Pinpoint the cell where the given text exists, returning its (X, Y) midpoint coordinate. 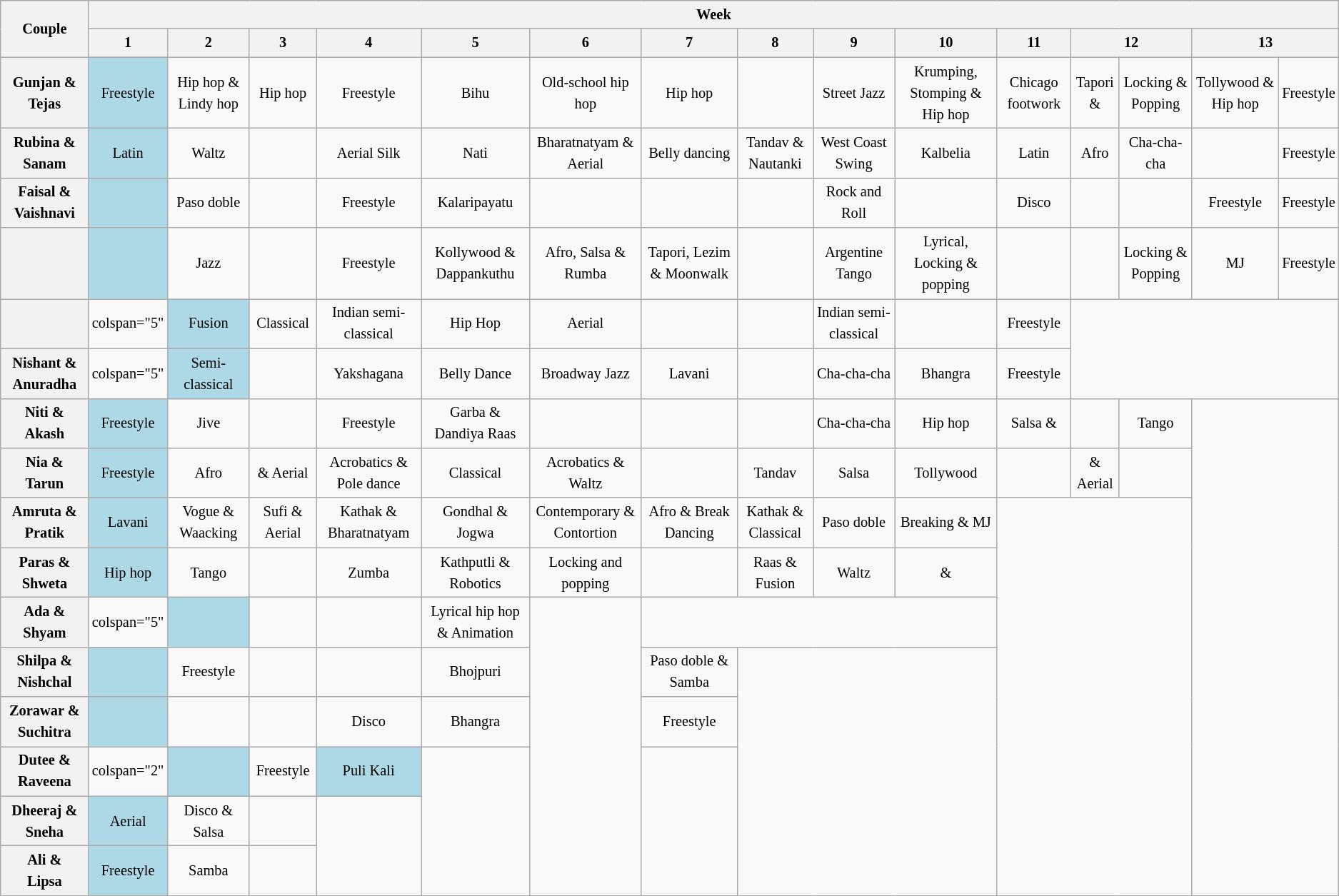
Broadway Jazz (586, 373)
Kollywood & Dappankuthu (476, 263)
MJ (1235, 263)
Tapori & (1095, 93)
Vogue & Waacking (209, 523)
Kathak & Classical (775, 523)
Street Jazz (854, 93)
Amruta & Pratik (44, 523)
5 (476, 43)
Afro & Break Dancing (689, 523)
Semi-classical (209, 373)
Belly Dance (476, 373)
Tollywood (946, 473)
Rubina & Sanam (44, 153)
Salsa & (1034, 423)
Yakshagana (368, 373)
Nati (476, 153)
Lyrical, Locking & popping (946, 263)
Nishant & Anuradha (44, 373)
Krumping, Stomping & Hip hop (946, 93)
Afro, Salsa & Rumba (586, 263)
Tandav (775, 473)
Raas & Fusion (775, 573)
11 (1034, 43)
Hip Hop (476, 323)
Breaking & MJ (946, 523)
Disco & Salsa (209, 821)
Kathputli & Robotics (476, 573)
Chicago footwork (1034, 93)
Kathak & Bharatnatyam (368, 523)
Ali &Lipsa (44, 870)
Niti &Akash (44, 423)
Bihu (476, 93)
Argentine Tango (854, 263)
& (946, 573)
Gondhal & Jogwa (476, 523)
Locking and popping (586, 573)
Jazz (209, 263)
colspan="2" (128, 771)
Kalbelia (946, 153)
Belly dancing (689, 153)
Tandav & Nautanki (775, 153)
12 (1131, 43)
Dheeraj & Sneha (44, 821)
Acrobatics & Pole dance (368, 473)
Bhojpuri (476, 672)
Gunjan & Tejas (44, 93)
Zumba (368, 573)
Paras & Shweta (44, 573)
Samba (209, 870)
Tapori, Lezim & Moonwalk (689, 263)
2 (209, 43)
Nia &Tarun (44, 473)
Couple (44, 29)
Hip hop & Lindy hop (209, 93)
8 (775, 43)
7 (689, 43)
Salsa (854, 473)
Lyrical hip hop & Animation (476, 622)
Fusion (209, 323)
Bharatnatyam & Aerial (586, 153)
Jive (209, 423)
Rock and Roll (854, 203)
Shilpa & Nishchal (44, 672)
Week (714, 14)
1 (128, 43)
Aerial Silk (368, 153)
Old-school hip hop (586, 93)
Sufi & Aerial (283, 523)
West Coast Swing (854, 153)
Tollywood & Hip hop (1235, 93)
Dutee & Raveena (44, 771)
Garba & Dandiya Raas (476, 423)
10 (946, 43)
4 (368, 43)
Puli Kali (368, 771)
Zorawar & Suchitra (44, 722)
Contemporary & Contortion (586, 523)
Kalaripayatu (476, 203)
Faisal & Vaishnavi (44, 203)
Acrobatics & Waltz (586, 473)
3 (283, 43)
Paso doble & Samba (689, 672)
6 (586, 43)
Ada & Shyam (44, 622)
9 (854, 43)
13 (1265, 43)
